Scan for the cell matching the given text and deliver its (X, Y) coordinate at center. 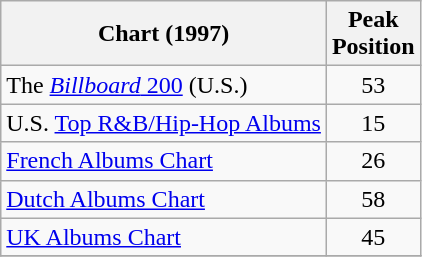
15 (373, 123)
53 (373, 85)
Dutch Albums Chart (164, 199)
Chart (1997) (164, 34)
58 (373, 199)
26 (373, 161)
French Albums Chart (164, 161)
U.S. Top R&B/Hip-Hop Albums (164, 123)
The Billboard 200 (U.S.) (164, 85)
45 (373, 237)
UK Albums Chart (164, 237)
PeakPosition (373, 34)
